Scan for the cell matching the given text and deliver its [X, Y] coordinate at center. 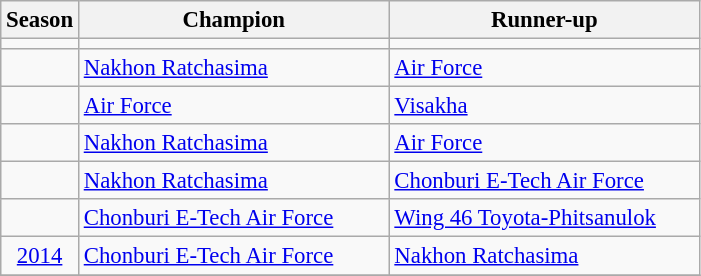
Runner-up [544, 20]
Wing 46 Toyota-Phitsanulok [544, 219]
2014 [40, 256]
Visakha [544, 106]
Champion [234, 20]
Season [40, 20]
